Determine the (X, Y) coordinate at the center of the cell enclosing the given text.  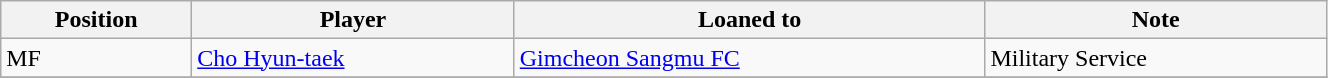
Note (1156, 20)
Gimcheon Sangmu FC (750, 58)
Player (354, 20)
Position (96, 20)
Military Service (1156, 58)
Cho Hyun-taek (354, 58)
Loaned to (750, 20)
MF (96, 58)
